Output the (X, Y) coordinate of the center of the cell containing the given text.  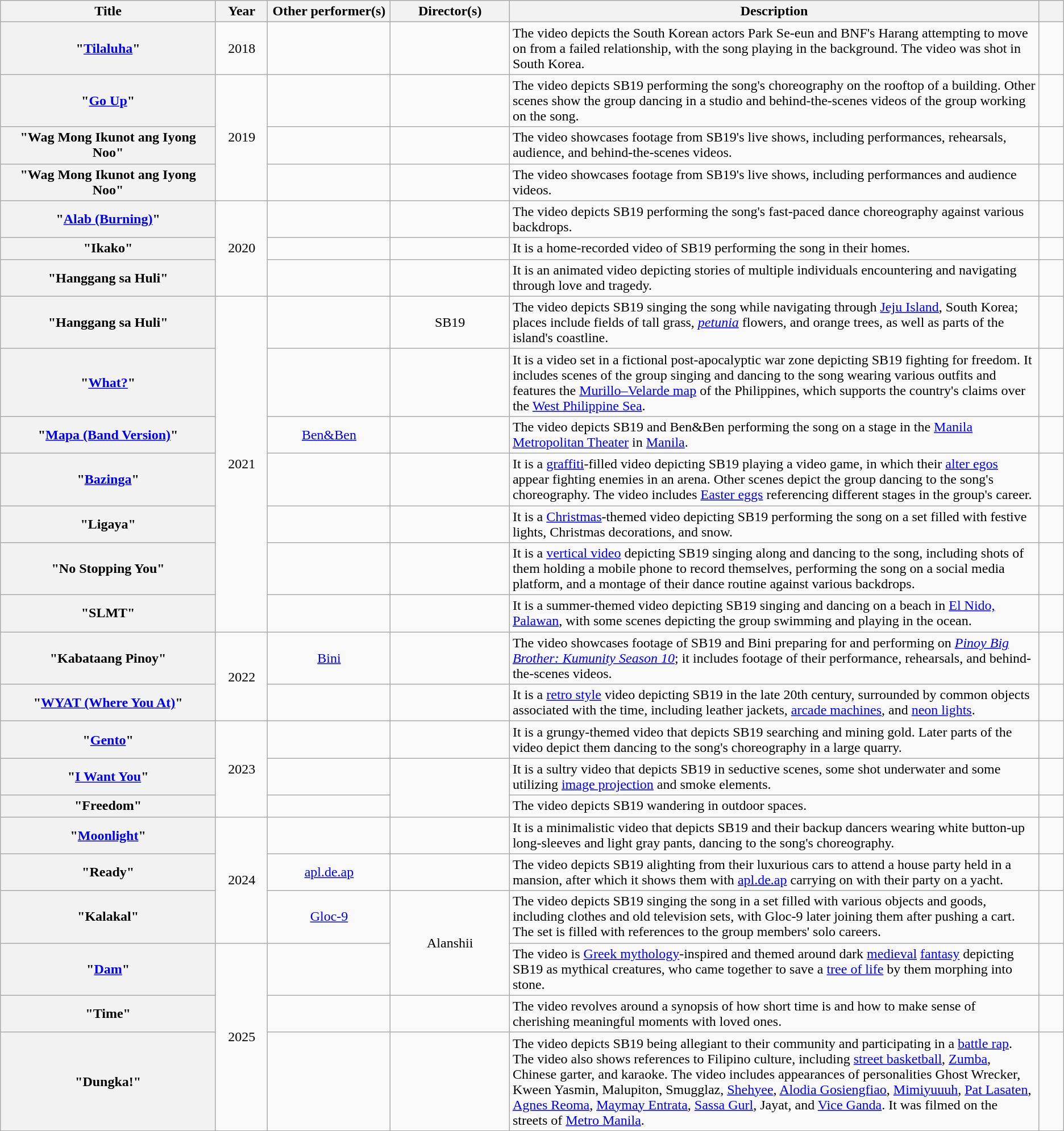
Bini (329, 658)
"Kabataang Pinoy" (108, 658)
It is a sultry video that depicts SB19 in seductive scenes, some shot underwater and some utilizing image projection and smoke elements. (774, 776)
"Mapa (Band Version)" (108, 434)
2020 (242, 248)
"Dungka!" (108, 1081)
Title (108, 11)
"Go Up" (108, 101)
The video showcases footage from SB19's live shows, including performances, rehearsals, audience, and behind-the-scenes videos. (774, 145)
"Kalakal" (108, 917)
"I Want You" (108, 776)
2019 (242, 138)
"WYAT (Where You At)" (108, 702)
2021 (242, 464)
apl.de.ap (329, 872)
The video depicts SB19 performing the song's fast-paced dance choreography against various backdrops. (774, 219)
"Ready" (108, 872)
The video showcases footage from SB19's live shows, including performances and audience videos. (774, 182)
"Moonlight" (108, 835)
"SLMT" (108, 614)
2022 (242, 676)
Ben&Ben (329, 434)
Director(s) (450, 11)
Gloc-9 (329, 917)
"Alab (Burning)" (108, 219)
"Freedom" (108, 806)
SB19 (450, 322)
It is a home-recorded video of SB19 performing the song in their homes. (774, 248)
"What?" (108, 382)
The video depicts SB19 and Ben&Ben performing the song on a stage in the Manila Metropolitan Theater in Manila. (774, 434)
2018 (242, 48)
"Ligaya" (108, 524)
"Tilaluha" (108, 48)
"Gento" (108, 740)
"Time" (108, 1014)
It is a Christmas-themed video depicting SB19 performing the song on a set filled with festive lights, Christmas decorations, and snow. (774, 524)
Alanshii (450, 943)
"Ikako" (108, 248)
It is an animated video depicting stories of multiple individuals encountering and navigating through love and tragedy. (774, 277)
2025 (242, 1037)
2023 (242, 769)
The video depicts SB19 wandering in outdoor spaces. (774, 806)
"Bazinga" (108, 479)
The video revolves around a synopsis of how short time is and how to make sense of cherishing meaningful moments with loved ones. (774, 1014)
"No Stopping You" (108, 569)
2024 (242, 880)
Description (774, 11)
Year (242, 11)
Other performer(s) (329, 11)
"Dam" (108, 969)
